Extract the (X, Y) coordinate from the center of the cell holding the provided text.  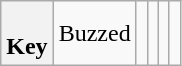
Buzzed (94, 34)
Key (27, 34)
